Search for the cell housing the specified text and yield its (X, Y) center coordinate. 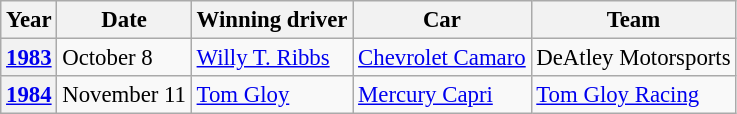
DeAtley Motorsports (634, 58)
October 8 (124, 58)
Year (29, 20)
Tom Gloy Racing (634, 95)
Team (634, 20)
Tom Gloy (272, 95)
Willy T. Ribbs (272, 58)
1983 (29, 58)
Chevrolet Camaro (442, 58)
1984 (29, 95)
November 11 (124, 95)
Car (442, 20)
Date (124, 20)
Mercury Capri (442, 95)
Winning driver (272, 20)
